Capture the cell that displays the provided text and extract its (x, y) central coordinate. 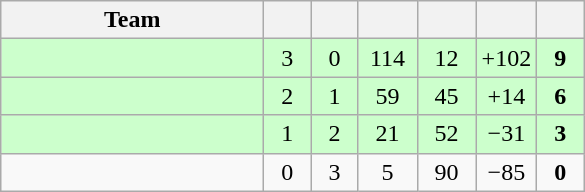
6 (560, 96)
90 (446, 172)
21 (388, 134)
12 (446, 58)
+14 (506, 96)
45 (446, 96)
5 (388, 172)
+102 (506, 58)
−31 (506, 134)
59 (388, 96)
52 (446, 134)
Team (132, 20)
−85 (506, 172)
9 (560, 58)
114 (388, 58)
